Determine the (x, y) coordinate at the center of the cell enclosing the given text.  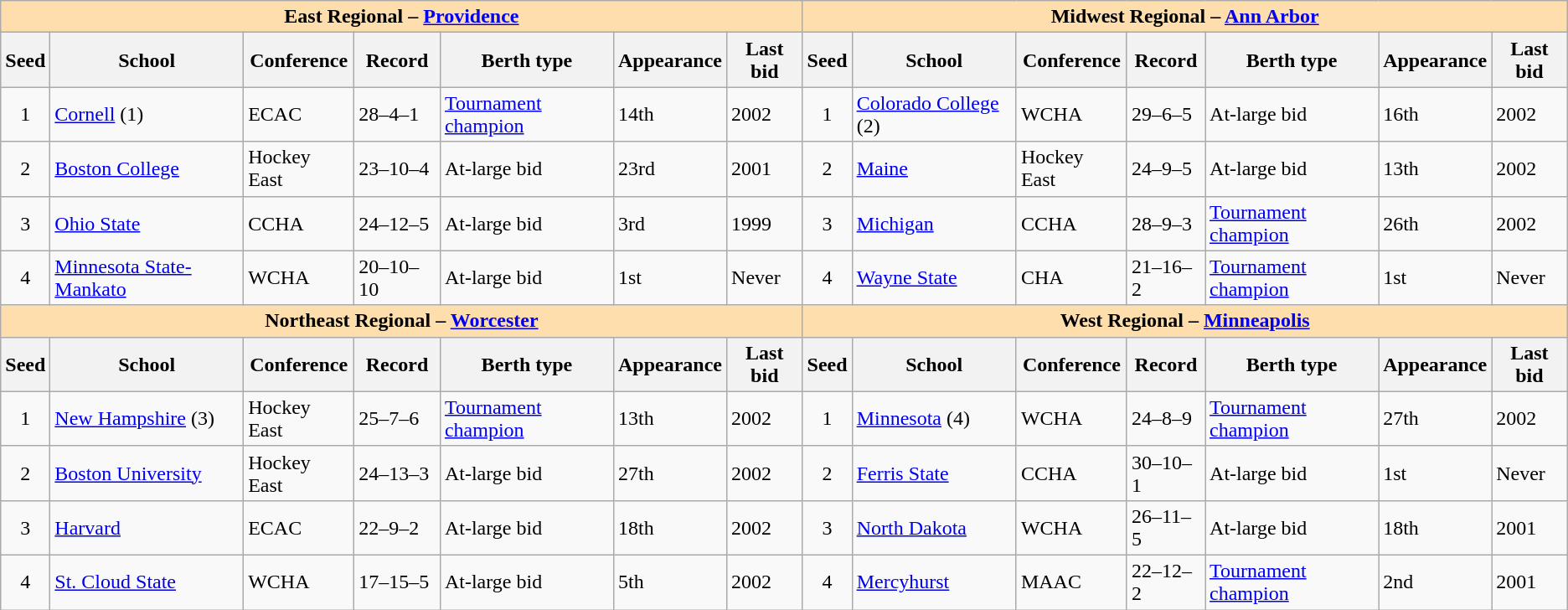
26th (1436, 223)
24–12–5 (397, 223)
16th (1436, 114)
28–9–3 (1166, 223)
23rd (670, 169)
North Dakota (934, 528)
Midwest Regional – Ann Arbor (1184, 17)
28–4–1 (397, 114)
30–10–1 (1166, 473)
Northeast Regional – Worcester (402, 321)
25–7–6 (397, 419)
MAAC (1071, 582)
14th (670, 114)
Minnesota (4) (934, 419)
Ohio State (147, 223)
22–9–2 (397, 528)
West Regional – Minneapolis (1184, 321)
Cornell (1) (147, 114)
East Regional – Providence (402, 17)
17–15–5 (397, 582)
2nd (1436, 582)
26–11–5 (1166, 528)
22–12–2 (1166, 582)
29–6–5 (1166, 114)
23–10–4 (397, 169)
3rd (670, 223)
5th (670, 582)
Colorado College (2) (934, 114)
Michigan (934, 223)
21–16–2 (1166, 278)
24–8–9 (1166, 419)
New Hampshire (3) (147, 419)
CHA (1071, 278)
1999 (766, 223)
24–9–5 (1166, 169)
Maine (934, 169)
Boston College (147, 169)
Minnesota State-Mankato (147, 278)
Wayne State (934, 278)
Mercyhurst (934, 582)
St. Cloud State (147, 582)
Harvard (147, 528)
20–10–10 (397, 278)
Boston University (147, 473)
Ferris State (934, 473)
24–13–3 (397, 473)
